Determine the [X, Y] coordinate at the center of the cell enclosing the given text.  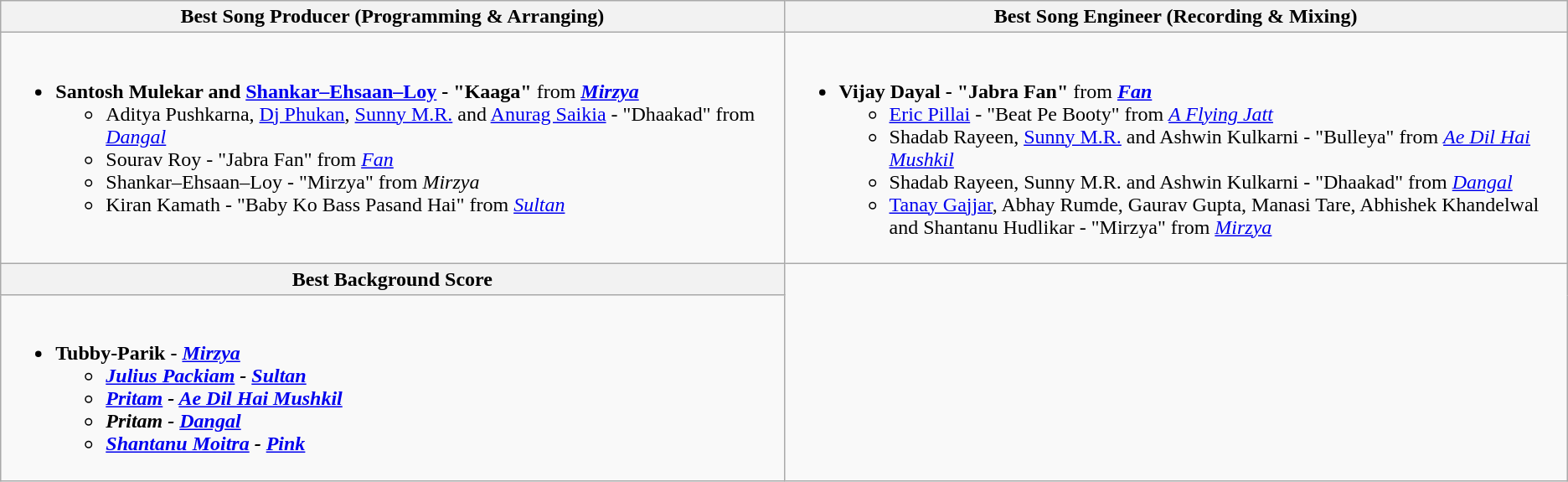
Best Song Engineer (Recording & Mixing) [1176, 17]
Best Song Producer (Programming & Arranging) [392, 17]
Tubby-Parik - MirzyaJulius Packiam - SultanPritam - Ae Dil Hai MushkilPritam - DangalShantanu Moitra - Pink [392, 387]
Best Background Score [392, 279]
